Return [X, Y] of the center of cell containing provided text 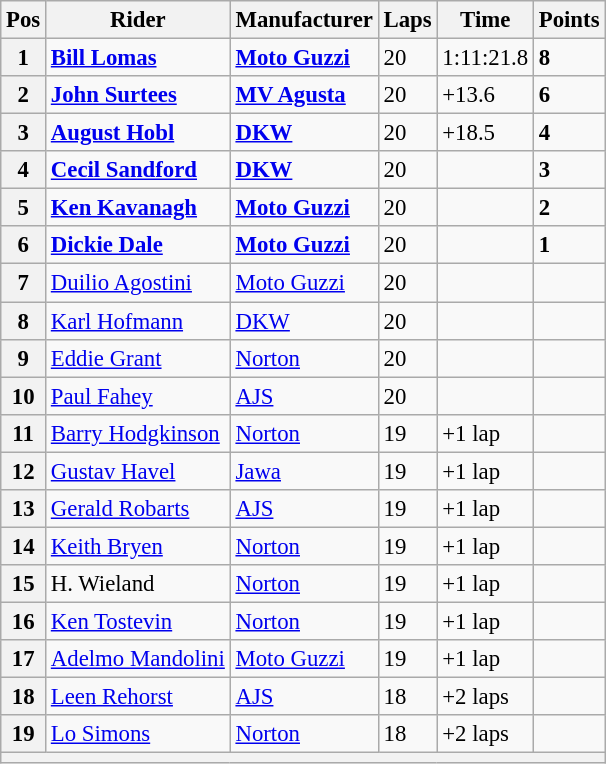
5 [24, 208]
Lo Simons [138, 734]
10 [24, 396]
7 [24, 283]
Manufacturer [304, 20]
Leen Rehorst [138, 697]
17 [24, 659]
John Surtees [138, 95]
Duilio Agostini [138, 283]
H. Wieland [138, 584]
Bill Lomas [138, 58]
12 [24, 471]
Gerald Robarts [138, 509]
Cecil Sandford [138, 170]
MV Agusta [304, 95]
August Hobl [138, 133]
Barry Hodgkinson [138, 433]
15 [24, 584]
Dickie Dale [138, 245]
Eddie Grant [138, 358]
11 [24, 433]
+13.6 [485, 95]
Jawa [304, 471]
Ken Tostevin [138, 621]
Gustav Havel [138, 471]
13 [24, 509]
9 [24, 358]
Keith Bryen [138, 546]
Ken Kavanagh [138, 208]
Rider [138, 20]
Karl Hofmann [138, 321]
Points [568, 20]
Adelmo Mandolini [138, 659]
1:11:21.8 [485, 58]
+18.5 [485, 133]
16 [24, 621]
Paul Fahey [138, 396]
Time [485, 20]
Pos [24, 20]
Laps [408, 20]
14 [24, 546]
